Pinpoint the cell where the given text exists, returning its (X, Y) midpoint coordinate. 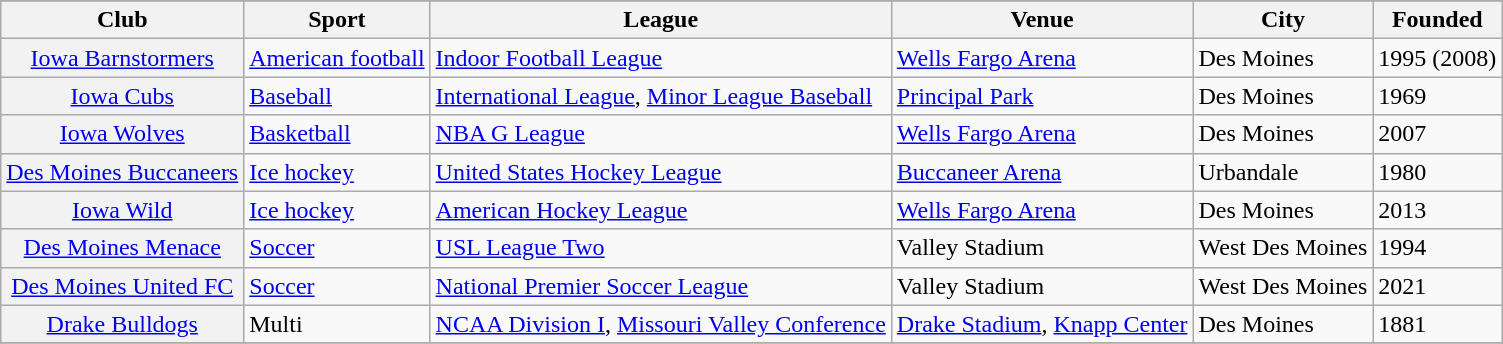
Principal Park (1042, 96)
2007 (1438, 134)
Urbandale (1283, 172)
1969 (1438, 96)
Club (122, 20)
National Premier Soccer League (660, 286)
Des Moines United FC (122, 286)
Multi (337, 324)
NBA G League (660, 134)
Iowa Wild (122, 210)
American football (337, 58)
City (1283, 20)
Des Moines Buccaneers (122, 172)
Sport (337, 20)
Indoor Football League (660, 58)
1881 (1438, 324)
Founded (1438, 20)
International League, Minor League Baseball (660, 96)
1994 (1438, 248)
Drake Bulldogs (122, 324)
USL League Two (660, 248)
Baseball (337, 96)
Venue (1042, 20)
2013 (1438, 210)
Basketball (337, 134)
Drake Stadium, Knapp Center (1042, 324)
Iowa Cubs (122, 96)
Iowa Wolves (122, 134)
League (660, 20)
Iowa Barnstormers (122, 58)
1995 (2008) (1438, 58)
Des Moines Menace (122, 248)
United States Hockey League (660, 172)
1980 (1438, 172)
2021 (1438, 286)
NCAA Division I, Missouri Valley Conference (660, 324)
Buccaneer Arena (1042, 172)
American Hockey League (660, 210)
